Locate the cell with the specified text and output its [x, y] center coordinate. 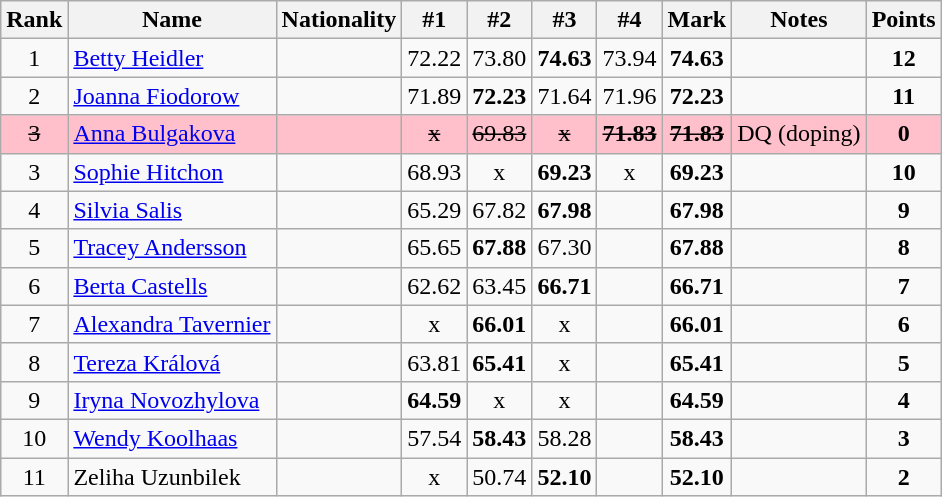
#1 [434, 20]
73.80 [500, 58]
67.82 [500, 210]
Rank [34, 20]
65.65 [434, 248]
62.62 [434, 286]
65.29 [434, 210]
Name [172, 20]
73.94 [630, 58]
Sophie Hitchon [172, 172]
Points [904, 20]
67.30 [564, 248]
0 [904, 134]
68.93 [434, 172]
71.96 [630, 96]
1 [34, 58]
Mark [697, 20]
Joanna Fiodorow [172, 96]
Silvia Salis [172, 210]
Anna Bulgakova [172, 134]
Tereza Králová [172, 362]
#3 [564, 20]
71.64 [564, 96]
Wendy Koolhaas [172, 438]
50.74 [500, 477]
63.45 [500, 286]
63.81 [434, 362]
Zeliha Uzunbilek [172, 477]
Tracey Andersson [172, 248]
#2 [500, 20]
72.22 [434, 58]
71.89 [434, 96]
12 [904, 58]
Notes [799, 20]
DQ (doping) [799, 134]
69.83 [500, 134]
57.54 [434, 438]
58.28 [564, 438]
Betty Heidler [172, 58]
Nationality [339, 20]
#4 [630, 20]
Alexandra Tavernier [172, 324]
Iryna Novozhylova [172, 400]
Berta Castells [172, 286]
